For the text-containing cell, return its midpoint in [X, Y] coordinate format. 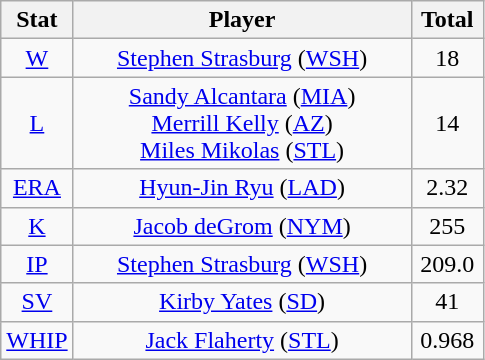
41 [447, 302]
SV [37, 302]
14 [447, 123]
Sandy Alcantara (MIA)Merrill Kelly (AZ)Miles Mikolas (STL) [242, 123]
Kirby Yates (SD) [242, 302]
IP [37, 264]
18 [447, 58]
L [37, 123]
Jack Flaherty (STL) [242, 340]
0.968 [447, 340]
Player [242, 20]
ERA [37, 188]
Jacob deGrom (NYM) [242, 226]
209.0 [447, 264]
255 [447, 226]
Hyun-Jin Ryu (LAD) [242, 188]
2.32 [447, 188]
K [37, 226]
Stat [37, 20]
W [37, 58]
WHIP [37, 340]
Total [447, 20]
